Capture the cell that displays the provided text and extract its (x, y) central coordinate. 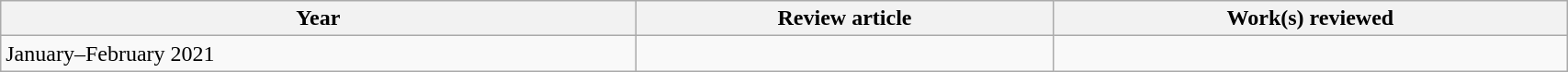
Work(s) reviewed (1310, 18)
January–February 2021 (318, 54)
Review article (845, 18)
Year (318, 18)
